Find where the given text appears and provide that cell's center as [x, y] coordinate. 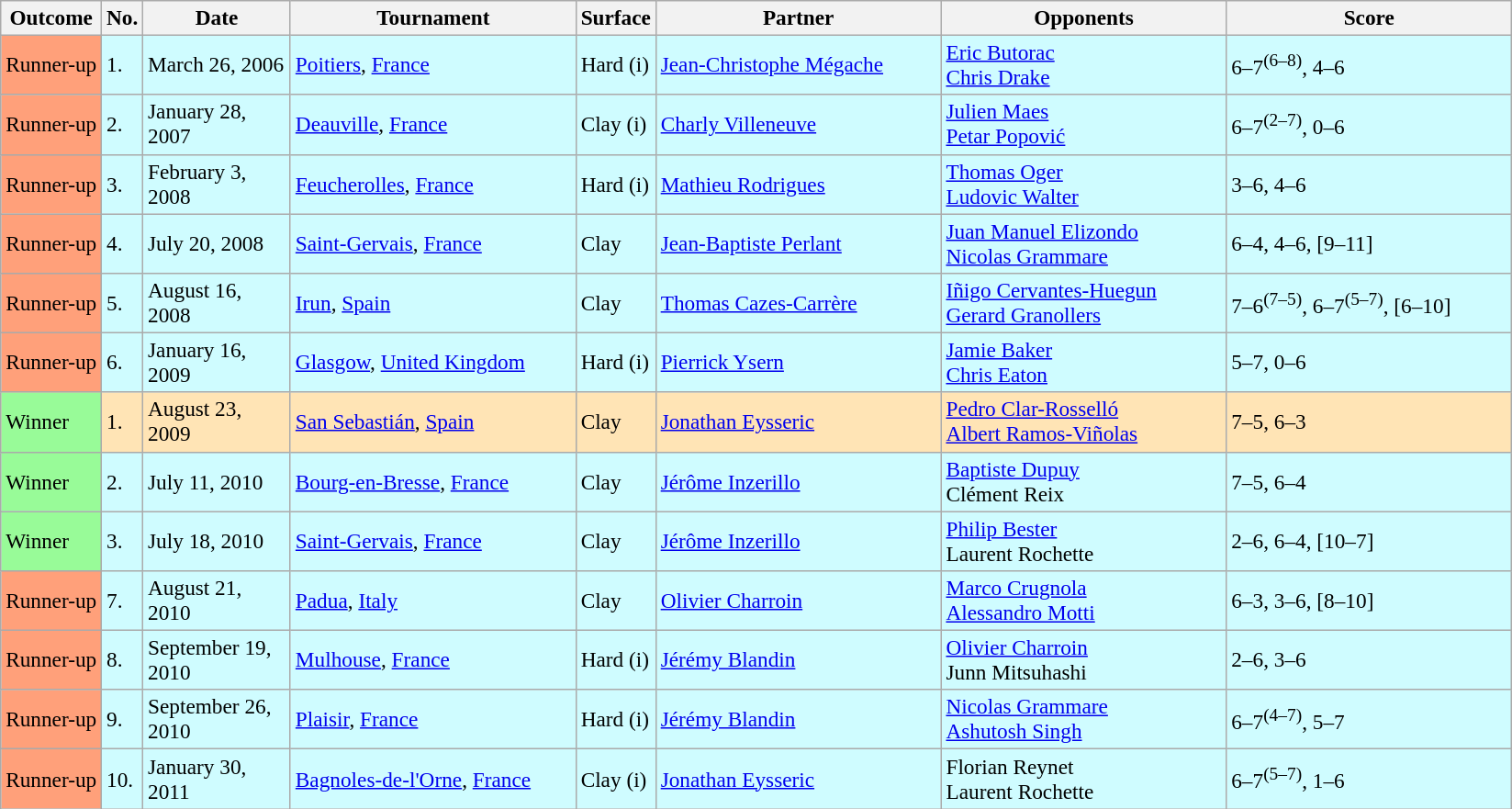
Charly Villeneuve [799, 125]
Feucherolles, France [433, 184]
San Sebastián, Spain [433, 422]
Pedro Clar-Rosselló Albert Ramos-Viñolas [1083, 422]
5. [123, 303]
Mathieu Rodrigues [799, 184]
Deauville, France [433, 125]
Jamie Baker Chris Eaton [1083, 362]
7. [123, 601]
August 21, 2010 [217, 601]
4. [123, 242]
Olivier Charroin Junn Mitsuhashi [1083, 659]
Iñigo Cervantes-Huegun Gerard Granollers [1083, 303]
August 16, 2008 [217, 303]
Juan Manuel Elizondo Nicolas Grammare [1083, 242]
Jean-Christophe Mégache [799, 64]
Jean-Baptiste Perlant [799, 242]
Glasgow, United Kingdom [433, 362]
Opponents [1083, 17]
6. [123, 362]
Marco Crugnola Alessandro Motti [1083, 601]
7–5, 6–4 [1370, 481]
Baptiste Dupuy Clément Reix [1083, 481]
January 28, 2007 [217, 125]
7–6(7–5), 6–7(5–7), [6–10] [1370, 303]
July 18, 2010 [217, 540]
6–7(6–8), 4–6 [1370, 64]
Irun, Spain [433, 303]
Date [217, 17]
8. [123, 659]
Outcome [51, 17]
September 26, 2010 [217, 720]
3–6, 4–6 [1370, 184]
Mulhouse, France [433, 659]
July 11, 2010 [217, 481]
Florian Reynet Laurent Rochette [1083, 779]
Nicolas Grammare Ashutosh Singh [1083, 720]
7–5, 6–3 [1370, 422]
2–6, 3–6 [1370, 659]
Padua, Italy [433, 601]
January 16, 2009 [217, 362]
6–3, 3–6, [8–10] [1370, 601]
August 23, 2009 [217, 422]
September 19, 2010 [217, 659]
6–7(4–7), 5–7 [1370, 720]
2–6, 6–4, [10–7] [1370, 540]
Surface [615, 17]
Olivier Charroin [799, 601]
Poitiers, France [433, 64]
Partner [799, 17]
10. [123, 779]
6–7(2–7), 0–6 [1370, 125]
Score [1370, 17]
6–4, 4–6, [9–11] [1370, 242]
Pierrick Ysern [799, 362]
Julien Maes Petar Popović [1083, 125]
9. [123, 720]
March 26, 2006 [217, 64]
Plaisir, France [433, 720]
Eric Butorac Chris Drake [1083, 64]
Bagnoles-de-l'Orne, France [433, 779]
Bourg-en-Bresse, France [433, 481]
February 3, 2008 [217, 184]
No. [123, 17]
July 20, 2008 [217, 242]
6–7(5–7), 1–6 [1370, 779]
Thomas Cazes-Carrère [799, 303]
January 30, 2011 [217, 779]
Thomas Oger Ludovic Walter [1083, 184]
5–7, 0–6 [1370, 362]
Philip Bester Laurent Rochette [1083, 540]
Tournament [433, 17]
